Pinpoint the cell where the given text exists, returning its (x, y) midpoint coordinate. 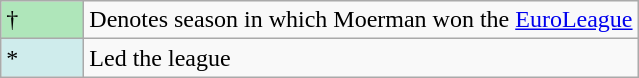
Led the league (361, 58)
Denotes season in which Moerman won the EuroLeague (361, 20)
* (42, 58)
† (42, 20)
